Detect which cell encompasses the target text, then output its (x, y) center coordinate. 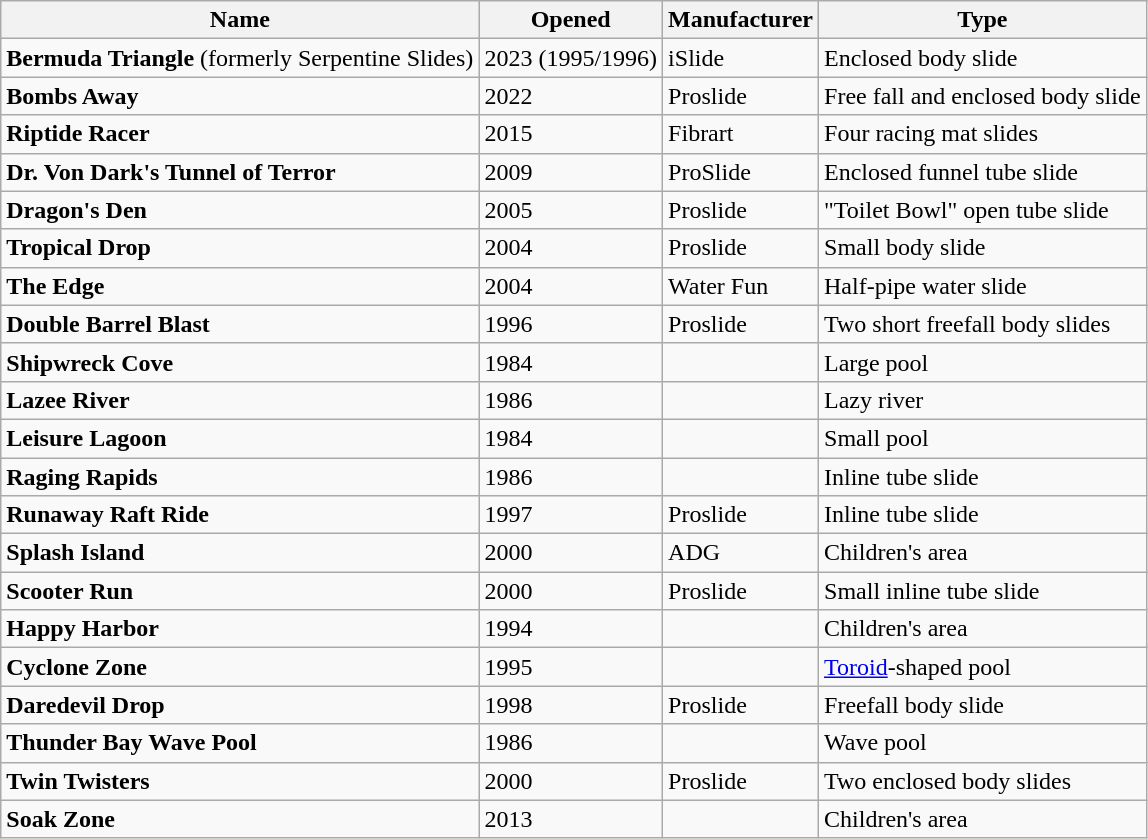
Two enclosed body slides (983, 781)
Riptide Racer (240, 134)
Fibrart (741, 134)
2005 (571, 210)
Water Fun (741, 286)
Cyclone Zone (240, 667)
The Edge (240, 286)
1995 (571, 667)
ProSlide (741, 172)
Thunder Bay Wave Pool (240, 743)
2013 (571, 819)
Bombs Away (240, 96)
Twin Twisters (240, 781)
Raging Rapids (240, 477)
2022 (571, 96)
1994 (571, 629)
2015 (571, 134)
Happy Harbor (240, 629)
Wave pool (983, 743)
Scooter Run (240, 591)
Free fall and enclosed body slide (983, 96)
Enclosed funnel tube slide (983, 172)
"Toilet Bowl" open tube slide (983, 210)
Tropical Drop (240, 248)
iSlide (741, 58)
Toroid-shaped pool (983, 667)
Opened (571, 20)
Splash Island (240, 553)
Lazee River (240, 400)
Small body slide (983, 248)
Daredevil Drop (240, 705)
Double Barrel Blast (240, 324)
Half-pipe water slide (983, 286)
Small pool (983, 438)
Freefall body slide (983, 705)
Large pool (983, 362)
1997 (571, 515)
Two short freefall body slides (983, 324)
Manufacturer (741, 20)
Runaway Raft Ride (240, 515)
Type (983, 20)
1998 (571, 705)
Name (240, 20)
1996 (571, 324)
Leisure Lagoon (240, 438)
Dragon's Den (240, 210)
2023 (1995/1996) (571, 58)
Enclosed body slide (983, 58)
Lazy river (983, 400)
Dr. Von Dark's Tunnel of Terror (240, 172)
Small inline tube slide (983, 591)
Four racing mat slides (983, 134)
Soak Zone (240, 819)
Shipwreck Cove (240, 362)
ADG (741, 553)
2009 (571, 172)
Bermuda Triangle (formerly Serpentine Slides) (240, 58)
